Detect which cell encompasses the target text, then output its [X, Y] center coordinate. 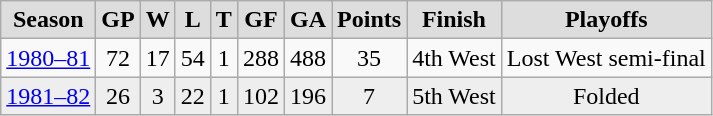
35 [370, 58]
Lost West semi-final [606, 58]
4th West [454, 58]
Finish [454, 20]
54 [192, 58]
GF [260, 20]
Season [48, 20]
1980–81 [48, 58]
17 [158, 58]
Folded [606, 96]
196 [308, 96]
GP [118, 20]
488 [308, 58]
W [158, 20]
7 [370, 96]
L [192, 20]
26 [118, 96]
Playoffs [606, 20]
72 [118, 58]
Points [370, 20]
GA [308, 20]
102 [260, 96]
1981–82 [48, 96]
T [224, 20]
5th West [454, 96]
288 [260, 58]
22 [192, 96]
3 [158, 96]
